Return (x, y) of the center of cell containing provided text 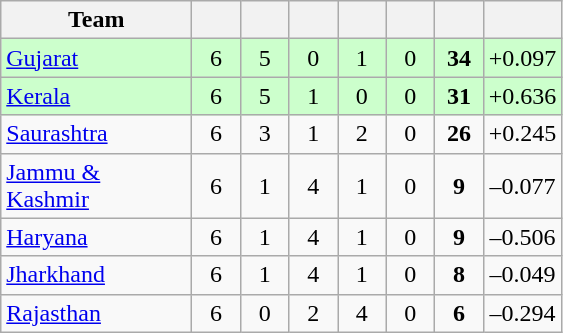
3 (264, 134)
+0.097 (522, 58)
–0.049 (522, 275)
Jammu & Kashmir (96, 186)
–0.294 (522, 313)
8 (460, 275)
Jharkhand (96, 275)
34 (460, 58)
Gujarat (96, 58)
+0.245 (522, 134)
31 (460, 96)
Rajasthan (96, 313)
26 (460, 134)
–0.506 (522, 237)
–0.077 (522, 186)
Team (96, 20)
Saurashtra (96, 134)
Haryana (96, 237)
+0.636 (522, 96)
Kerala (96, 96)
